Locate the cell with the specified text and output its (X, Y) center coordinate. 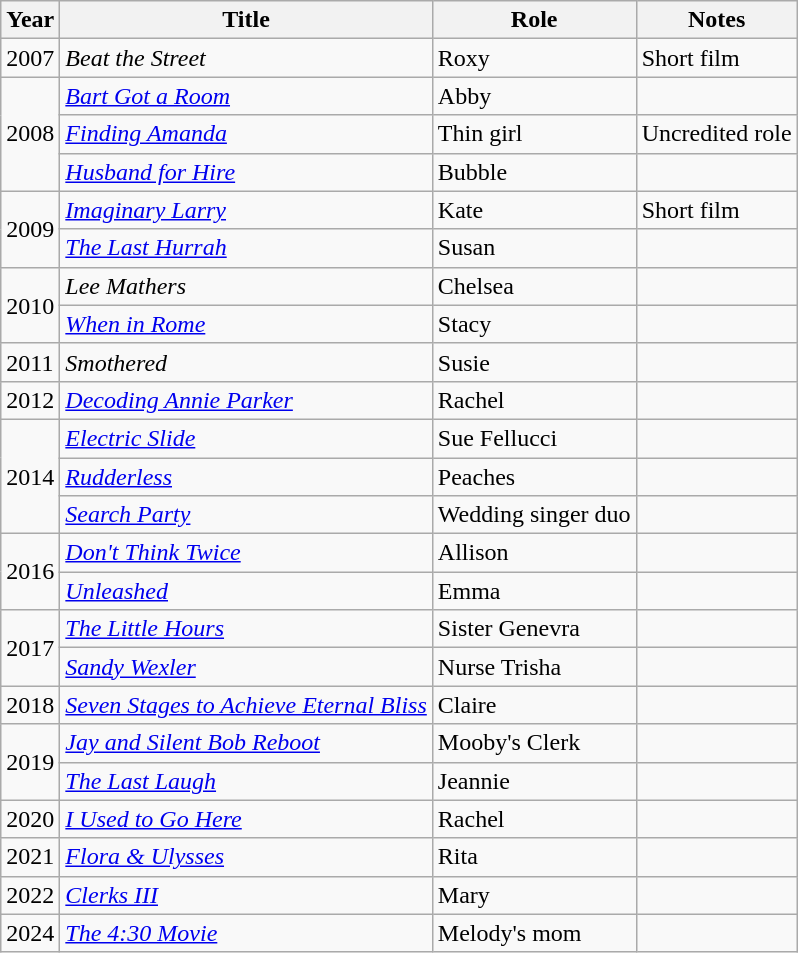
2021 (30, 857)
Year (30, 20)
Sandy Wexler (246, 667)
Mooby's Clerk (534, 743)
2012 (30, 400)
Allison (534, 553)
Abby (534, 96)
Flora & Ulysses (246, 857)
Beat the Street (246, 58)
Decoding Annie Parker (246, 400)
2018 (30, 705)
2011 (30, 362)
2020 (30, 819)
Finding Amanda (246, 134)
2024 (30, 933)
Imaginary Larry (246, 210)
Emma (534, 591)
Notes (716, 20)
Uncredited role (716, 134)
I Used to Go Here (246, 819)
Role (534, 20)
2017 (30, 648)
Claire (534, 705)
Bart Got a Room (246, 96)
The Little Hours (246, 629)
Susan (534, 248)
Bubble (534, 172)
The Last Laugh (246, 781)
Husband for Hire (246, 172)
Mary (534, 895)
2010 (30, 305)
Melody's mom (534, 933)
Unleashed (246, 591)
Rudderless (246, 477)
Jeannie (534, 781)
When in Rome (246, 324)
Thin girl (534, 134)
Rita (534, 857)
Clerks III (246, 895)
2014 (30, 476)
2022 (30, 895)
Peaches (534, 477)
Seven Stages to Achieve Eternal Bliss (246, 705)
Lee Mathers (246, 286)
Jay and Silent Bob Reboot (246, 743)
Nurse Trisha (534, 667)
2016 (30, 572)
Sister Genevra (534, 629)
The 4:30 Movie (246, 933)
Title (246, 20)
Don't Think Twice (246, 553)
Electric Slide (246, 438)
Susie (534, 362)
Sue Fellucci (534, 438)
2008 (30, 134)
Wedding singer duo (534, 515)
Chelsea (534, 286)
Stacy (534, 324)
Kate (534, 210)
2007 (30, 58)
Roxy (534, 58)
The Last Hurrah (246, 248)
Search Party (246, 515)
2009 (30, 229)
Smothered (246, 362)
2019 (30, 762)
